Scan for the cell matching the given text and deliver its [x, y] coordinate at center. 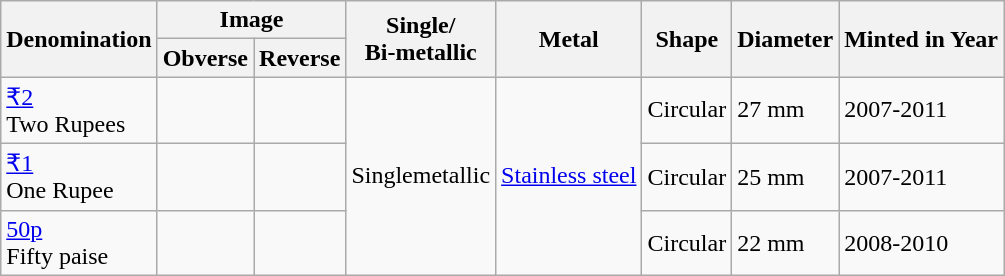
Obverse [205, 58]
Denomination [79, 39]
Diameter [786, 39]
2008-2010 [922, 242]
Singlemetallic [421, 176]
Metal [569, 39]
Image [252, 20]
₹1One Rupee [79, 176]
₹2Two Rupees [79, 110]
Single/Bi-metallic [421, 39]
50pFifty paise [79, 242]
Reverse [300, 58]
Stainless steel [569, 176]
25 mm [786, 176]
Minted in Year [922, 39]
Shape [687, 39]
27 mm [786, 110]
22 mm [786, 242]
